Detect which cell encompasses the target text, then output its [x, y] center coordinate. 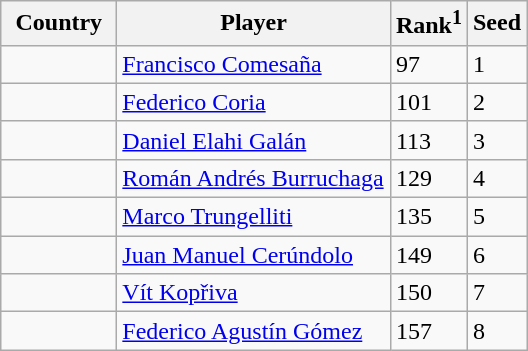
Marco Trungelliti [254, 217]
149 [428, 255]
Vít Kopřiva [254, 293]
Román Andrés Burruchaga [254, 178]
157 [428, 331]
101 [428, 102]
Seed [496, 24]
135 [428, 217]
Federico Coria [254, 102]
97 [428, 64]
Juan Manuel Cerúndolo [254, 255]
6 [496, 255]
Country [59, 24]
2 [496, 102]
Federico Agustín Gómez [254, 331]
113 [428, 140]
3 [496, 140]
8 [496, 331]
1 [496, 64]
Daniel Elahi Galán [254, 140]
Francisco Comesaña [254, 64]
5 [496, 217]
Rank1 [428, 24]
129 [428, 178]
7 [496, 293]
4 [496, 178]
150 [428, 293]
Player [254, 24]
